From the cell containing the given text, extract its center point as [x, y] coordinate. 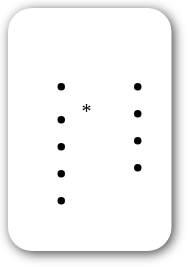
* [56, 130]
